Scan for the cell matching the given text and deliver its (x, y) coordinate at center. 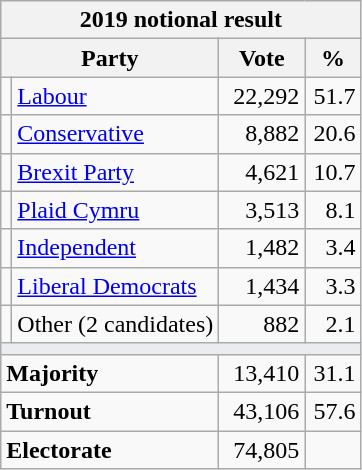
Brexit Party (116, 172)
3,513 (262, 210)
Conservative (116, 134)
43,106 (262, 411)
Vote (262, 58)
31.1 (333, 373)
Majority (110, 373)
Turnout (110, 411)
1,482 (262, 248)
882 (262, 324)
3.3 (333, 286)
74,805 (262, 449)
4,621 (262, 172)
22,292 (262, 96)
% (333, 58)
10.7 (333, 172)
Independent (116, 248)
Other (2 candidates) (116, 324)
Liberal Democrats (116, 286)
51.7 (333, 96)
Plaid Cymru (116, 210)
1,434 (262, 286)
Labour (116, 96)
2019 notional result (181, 20)
3.4 (333, 248)
13,410 (262, 373)
Electorate (110, 449)
8,882 (262, 134)
2.1 (333, 324)
57.6 (333, 411)
Party (110, 58)
8.1 (333, 210)
20.6 (333, 134)
